Detect which cell encompasses the target text, then output its [X, Y] center coordinate. 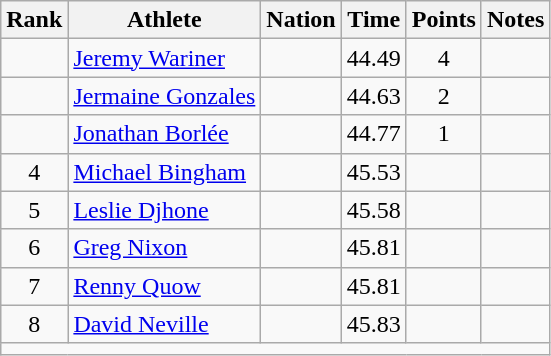
8 [34, 324]
Rank [34, 20]
Points [444, 20]
Greg Nixon [164, 248]
Notes [515, 20]
45.58 [374, 210]
Jermaine Gonzales [164, 96]
45.83 [374, 324]
5 [34, 210]
Nation [301, 20]
Michael Bingham [164, 172]
Renny Quow [164, 286]
44.77 [374, 134]
Time [374, 20]
44.63 [374, 96]
45.53 [374, 172]
Jeremy Wariner [164, 58]
Athlete [164, 20]
Leslie Djhone [164, 210]
44.49 [374, 58]
7 [34, 286]
2 [444, 96]
6 [34, 248]
1 [444, 134]
Jonathan Borlée [164, 134]
David Neville [164, 324]
